Determine the [X, Y] coordinate at the center of the cell enclosing the given text.  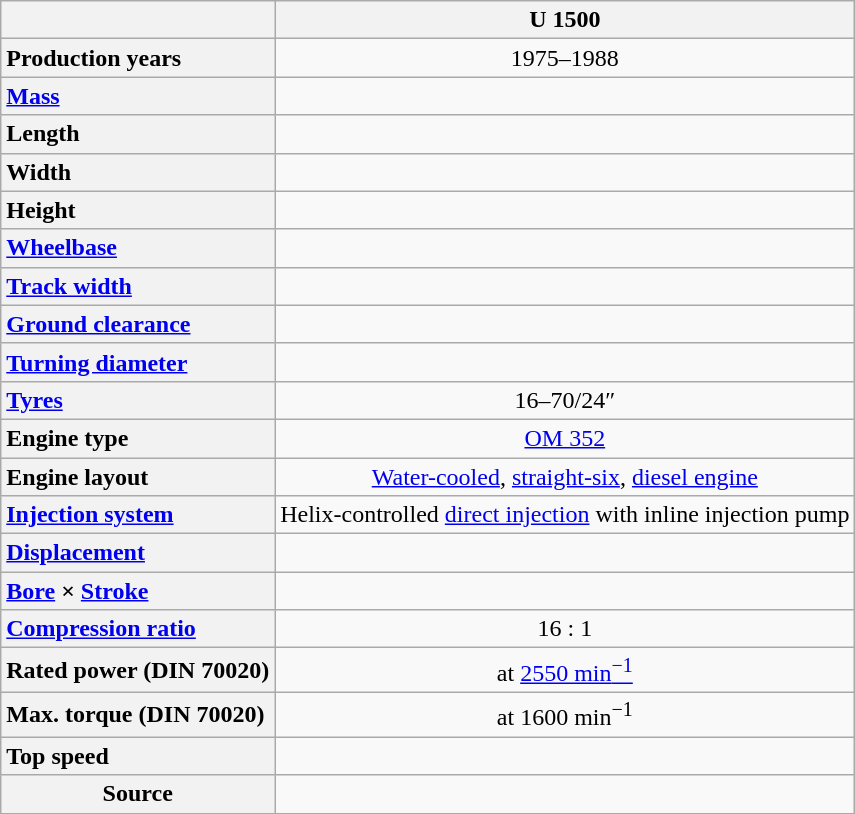
1975–1988 [565, 58]
Rated power (DIN 70020) [138, 670]
Mass [138, 96]
Injection system [138, 515]
Ground clearance [138, 324]
U 1500 [565, 20]
Width [138, 172]
16 : 1 [565, 629]
16–70/24″ [565, 400]
OM 352 [565, 438]
at 2550 min−1 [565, 670]
Bore × Stroke [138, 591]
Source [138, 794]
Tyres [138, 400]
Wheelbase [138, 248]
Top speed [138, 756]
Production years [138, 58]
at 1600 min−1 [565, 714]
Length [138, 134]
Track width [138, 286]
Max. torque (DIN 70020) [138, 714]
Helix-controlled direct injection with inline injection pump [565, 515]
Engine layout [138, 477]
Water-cooled, straight-six, diesel engine [565, 477]
Compression ratio [138, 629]
Engine type [138, 438]
Height [138, 210]
Turning diameter [138, 362]
Displacement [138, 553]
